Detect which cell encompasses the target text, then output its (X, Y) center coordinate. 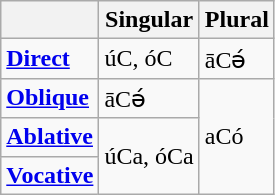
Vocative (50, 175)
úC, óC (149, 59)
úCa, óCa (149, 156)
aCó (236, 136)
Direct (50, 59)
Plural (236, 20)
Ablative (50, 137)
Singular (149, 20)
Oblique (50, 98)
